Locate the cell with the specified text and output its (x, y) center coordinate. 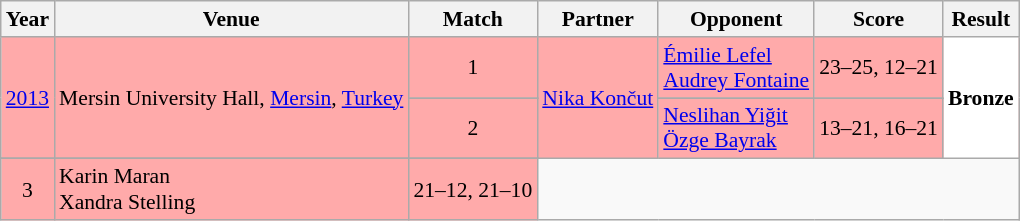
Year (28, 19)
Émilie Lefel Audrey Fontaine (736, 68)
1 (472, 68)
Bronze (981, 98)
21–12, 21–10 (472, 190)
3 (28, 190)
Karin Maran Xandra Stelling (231, 190)
Neslihan Yiğit Özge Bayrak (736, 128)
Opponent (736, 19)
Mersin University Hall, Mersin, Turkey (231, 98)
Match (472, 19)
2013 (28, 98)
23–25, 12–21 (878, 68)
Result (981, 19)
Venue (231, 19)
Score (878, 19)
13–21, 16–21 (878, 128)
2 (472, 128)
Partner (598, 19)
Nika Končut (598, 98)
